Output the [x, y] coordinate of the center of the cell containing the given text.  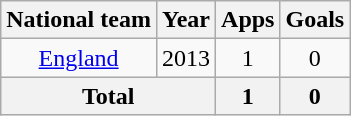
2013 [186, 58]
England [79, 58]
Year [186, 20]
National team [79, 20]
Goals [315, 20]
Total [108, 96]
Apps [248, 20]
